Scan for the cell matching the given text and deliver its (x, y) coordinate at center. 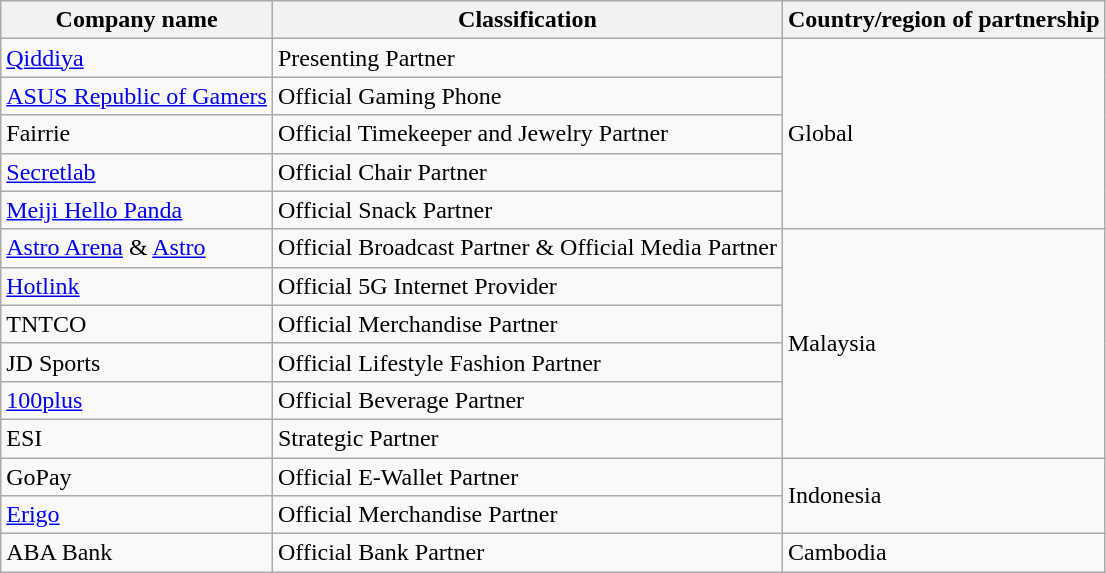
Company name (137, 20)
Fairrie (137, 134)
Official 5G Internet Provider (527, 286)
Qiddiya (137, 58)
Malaysia (944, 343)
100plus (137, 400)
ASUS Republic of Gamers (137, 96)
GoPay (137, 477)
Official Broadcast Partner & Official Media Partner (527, 248)
Official Chair Partner (527, 172)
ESI (137, 438)
Official Lifestyle Fashion Partner (527, 362)
Indonesia (944, 496)
Strategic Partner (527, 438)
TNTCO (137, 324)
Official Bank Partner (527, 553)
Classification (527, 20)
Official Snack Partner (527, 210)
Country/region of partnership (944, 20)
Official E-Wallet Partner (527, 477)
Official Beverage Partner (527, 400)
Official Timekeeper and Jewelry Partner (527, 134)
ABA Bank (137, 553)
Presenting Partner (527, 58)
Secretlab (137, 172)
Erigo (137, 515)
JD Sports (137, 362)
Astro Arena & Astro (137, 248)
Official Gaming Phone (527, 96)
Global (944, 134)
Hotlink (137, 286)
Meiji Hello Panda (137, 210)
Cambodia (944, 553)
